Scan for the cell matching the given text and deliver its (x, y) coordinate at center. 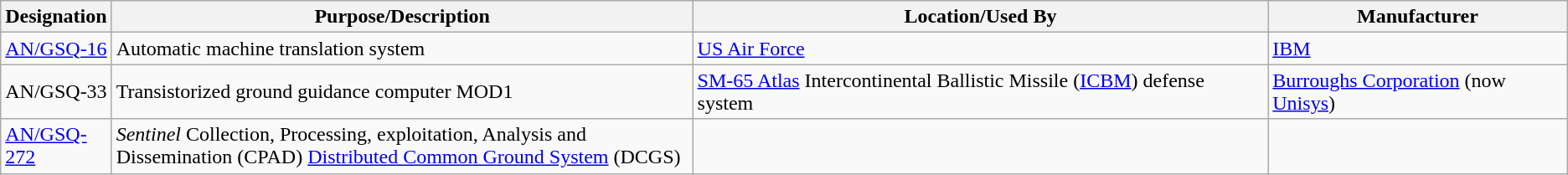
US Air Force (980, 49)
Designation (56, 17)
Automatic machine translation system (402, 49)
Burroughs Corporation (now Unisys) (1417, 92)
Manufacturer (1417, 17)
AN/GSQ-16 (56, 49)
AN/GSQ-272 (56, 146)
Transistorized ground guidance computer MOD1 (402, 92)
Location/Used By (980, 17)
SM-65 Atlas Intercontinental Ballistic Missile (ICBM) defense system (980, 92)
AN/GSQ-33 (56, 92)
Purpose/Description (402, 17)
Sentinel Collection, Processing, exploitation, Analysis and Dissemination (CPAD) Distributed Common Ground System (DCGS) (402, 146)
IBM (1417, 49)
